Determine the [X, Y] coordinate at the center of the cell enclosing the given text.  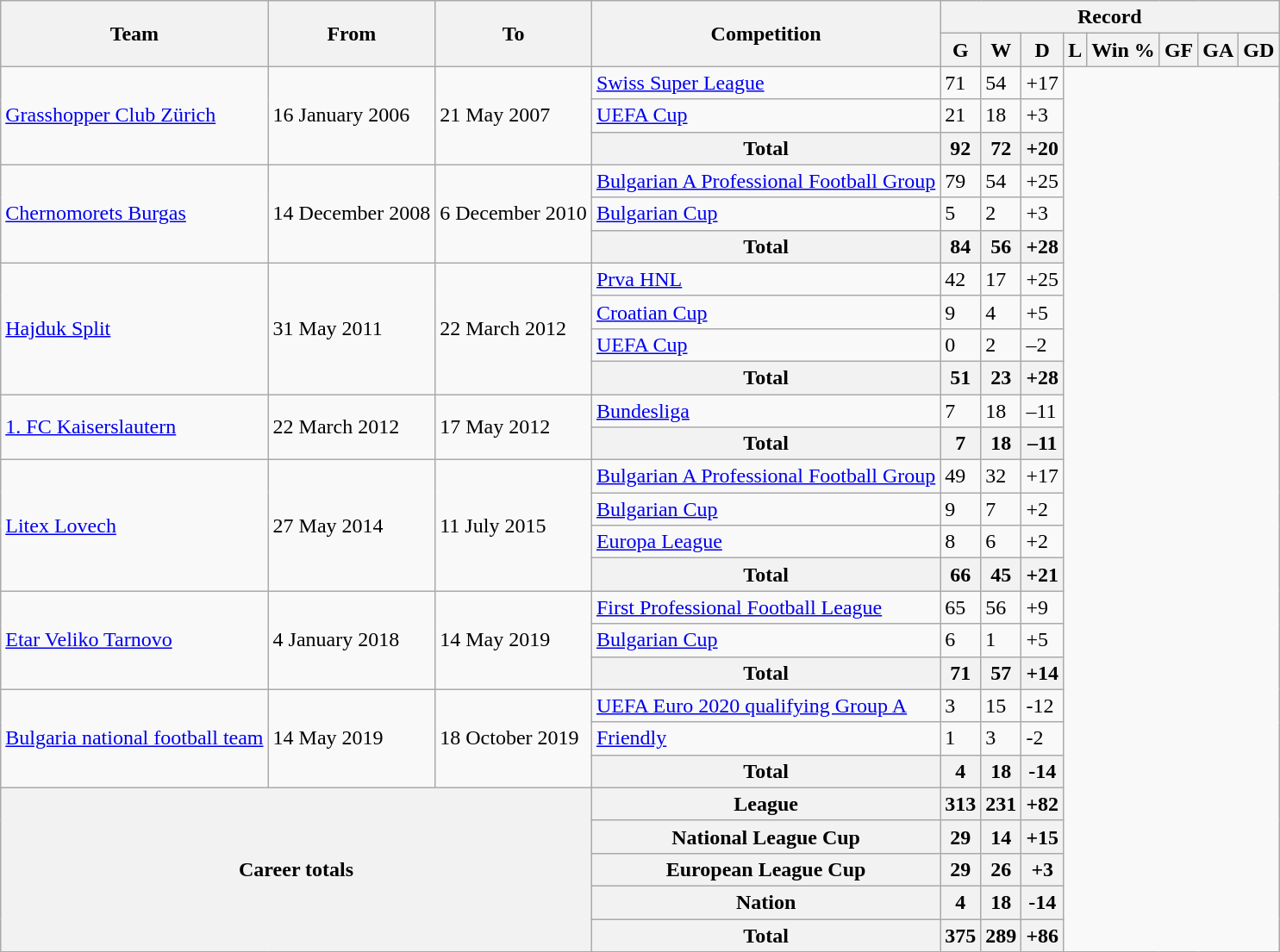
+21 [1043, 575]
-12 [1043, 706]
+9 [1043, 607]
79 [960, 181]
17 [1002, 279]
65 [960, 607]
231 [1002, 804]
289 [1002, 935]
375 [960, 935]
8 [960, 542]
18 October 2019 [514, 738]
23 [1002, 377]
G [960, 50]
14 December 2008 [352, 214]
11 July 2015 [514, 526]
Chernomorets Burgas [134, 214]
+15 [1043, 837]
GD [1258, 50]
+86 [1043, 935]
32 [1002, 476]
4 January 2018 [352, 640]
Prva HNL [765, 279]
European League Cup [765, 869]
+20 [1043, 148]
Hajduk Split [134, 328]
-2 [1043, 738]
0 [960, 345]
Swiss Super League [765, 83]
Grasshopper Club Zürich [134, 115]
5 [960, 214]
15 [1002, 706]
72 [1002, 148]
Bulgaria national football team [134, 738]
From [352, 34]
D [1043, 50]
Friendly [765, 738]
Team [134, 34]
UEFA Euro 2020 qualifying Group A [765, 706]
92 [960, 148]
17 May 2012 [514, 427]
Nation [765, 902]
49 [960, 476]
51 [960, 377]
Litex Lovech [134, 526]
To [514, 34]
31 May 2011 [352, 328]
6 December 2010 [514, 214]
Win % [1124, 50]
National League Cup [765, 837]
Bundesliga [765, 411]
14 [1002, 837]
66 [960, 575]
57 [1002, 673]
Etar Veliko Tarnovo [134, 640]
313 [960, 804]
Record [1110, 17]
Europa League [765, 542]
Career totals [297, 869]
+14 [1043, 673]
GA [1219, 50]
L [1076, 50]
League [765, 804]
42 [960, 279]
+82 [1043, 804]
21 [960, 115]
Croatian Cup [765, 312]
GF [1178, 50]
84 [960, 246]
21 May 2007 [514, 115]
16 January 2006 [352, 115]
27 May 2014 [352, 526]
26 [1002, 869]
W [1002, 50]
Competition [765, 34]
1. FC Kaiserslautern [134, 427]
First Professional Football League [765, 607]
–2 [1043, 345]
45 [1002, 575]
